Capture the cell that displays the provided text and extract its [x, y] central coordinate. 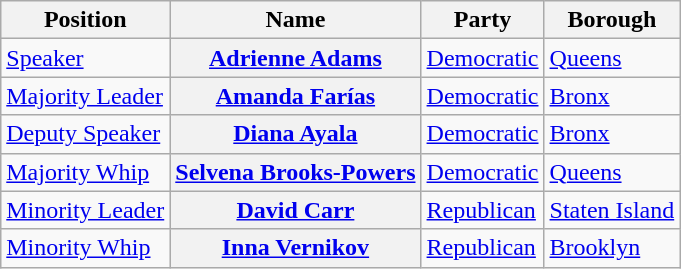
Brooklyn [612, 248]
Deputy Speaker [86, 134]
Inna Vernikov [296, 248]
Majority Leader [86, 96]
Party [482, 20]
Name [296, 20]
Position [86, 20]
Speaker [86, 58]
Minority Whip [86, 248]
Selvena Brooks-Powers [296, 172]
Staten Island [612, 210]
Diana Ayala [296, 134]
Adrienne Adams [296, 58]
Minority Leader [86, 210]
David Carr [296, 210]
Amanda Farías [296, 96]
Borough [612, 20]
Majority Whip [86, 172]
